Return [x, y] of the center of cell containing provided text 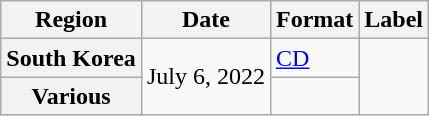
July 6, 2022 [206, 77]
Various [72, 96]
Label [394, 20]
Date [206, 20]
South Korea [72, 58]
Format [314, 20]
Region [72, 20]
CD [314, 58]
